Extract the [x, y] coordinate from the center of the cell holding the provided text.  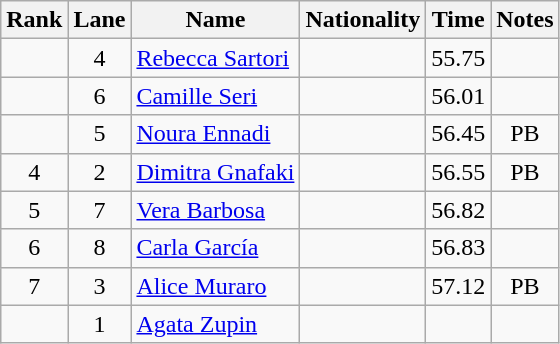
Noura Ennadi [216, 134]
57.12 [458, 286]
Lane [100, 20]
Dimitra Gnafaki [216, 172]
56.83 [458, 248]
56.01 [458, 96]
3 [100, 286]
Carla García [216, 248]
Notes [525, 20]
Name [216, 20]
Time [458, 20]
Vera Barbosa [216, 210]
1 [100, 324]
56.55 [458, 172]
Agata Zupin [216, 324]
Camille Seri [216, 96]
Alice Muraro [216, 286]
8 [100, 248]
Rebecca Sartori [216, 58]
55.75 [458, 58]
Rank [34, 20]
56.82 [458, 210]
Nationality [363, 20]
2 [100, 172]
56.45 [458, 134]
